Extract the [X, Y] coordinate from the center of the cell holding the provided text.  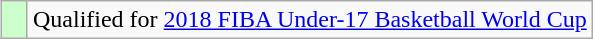
Qualified for 2018 FIBA Under-17 Basketball World Cup [310, 20]
